Return the [X, Y] coordinate for the center point of the cell that contains the specified text.  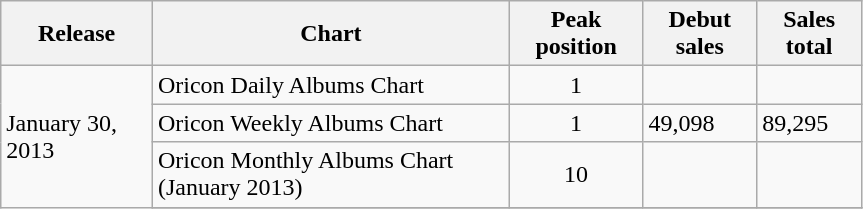
Debut sales [700, 34]
49,098 [700, 123]
Oricon Daily Albums Chart [330, 85]
Sales total [810, 34]
89,295 [810, 123]
Release [77, 34]
January 30, 2013 [77, 136]
Peak position [576, 34]
Oricon Weekly Albums Chart [330, 123]
Oricon Monthly Albums Chart (January 2013) [330, 174]
Chart [330, 34]
10 [576, 174]
